Detect which cell encompasses the target text, then output its (x, y) center coordinate. 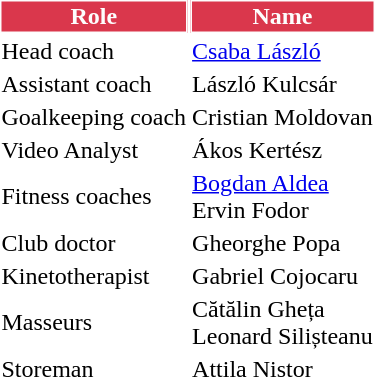
Gheorghe Popa (283, 243)
Ákos Kertész (283, 150)
Role (94, 16)
Cristian Moldovan (283, 117)
Name (283, 16)
Masseurs (94, 322)
Gabriel Cojocaru (283, 276)
Kinetotherapist (94, 276)
Assistant coach (94, 84)
Club doctor (94, 243)
Bogdan Aldea Ervin Fodor (283, 196)
Head coach (94, 51)
Cătălin Gheța Leonard Silișteanu (283, 322)
Video Analyst (94, 150)
Goalkeeping coach (94, 117)
Fitness coaches (94, 196)
László Kulcsár (283, 84)
Csaba László (283, 51)
